Capture the cell that displays the provided text and extract its (x, y) central coordinate. 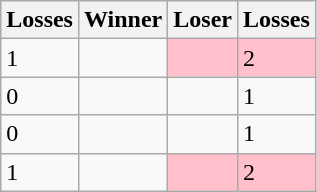
Loser (203, 20)
Winner (122, 20)
